Determine the (x, y) coordinate at the center of the cell enclosing the given text.  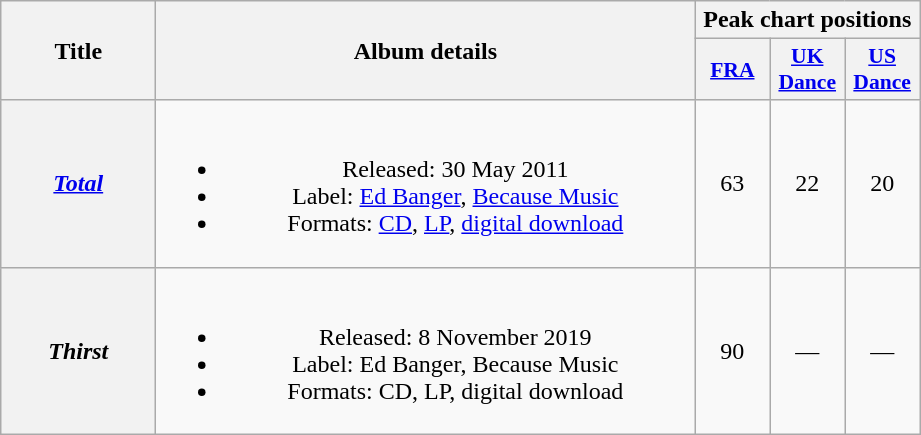
Album details (426, 50)
UK Dance (808, 70)
Peak chart positions (808, 20)
US Dance (882, 70)
22 (808, 184)
90 (732, 350)
Total (78, 184)
Released: 30 May 2011Label: Ed Banger, Because MusicFormats: CD, LP, digital download (426, 184)
63 (732, 184)
20 (882, 184)
Thirst (78, 350)
FRA (732, 70)
Released: 8 November 2019Label: Ed Banger, Because MusicFormats: CD, LP, digital download (426, 350)
Title (78, 50)
